Pinpoint the cell where the given text exists, returning its [X, Y] midpoint coordinate. 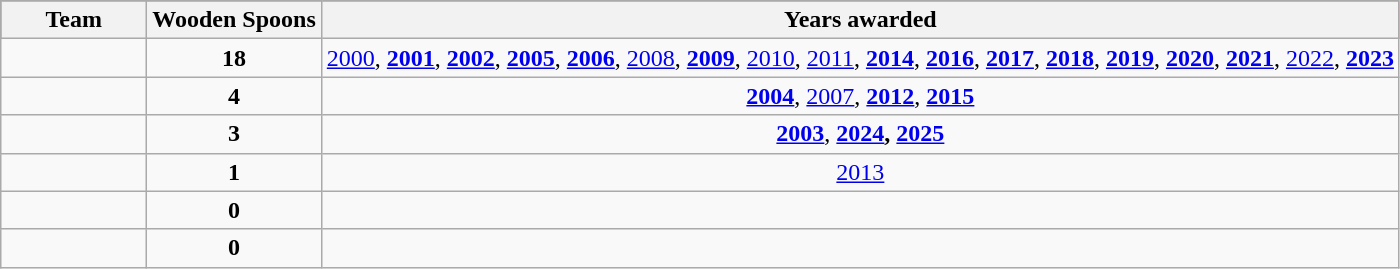
2013 [860, 172]
1 [234, 172]
2004, 2007, 2012, 2015 [860, 96]
Years awarded [860, 20]
3 [234, 134]
2000, 2001, 2002, 2005, 2006, 2008, 2009, 2010, 2011, 2014, 2016, 2017, 2018, 2019, 2020, 2021, 2022, 2023 [860, 58]
18 [234, 58]
2003, 2024, 2025 [860, 134]
Wooden Spoons [234, 20]
4 [234, 96]
Team [74, 20]
